Output the (x, y) coordinate of the center of the cell containing the given text.  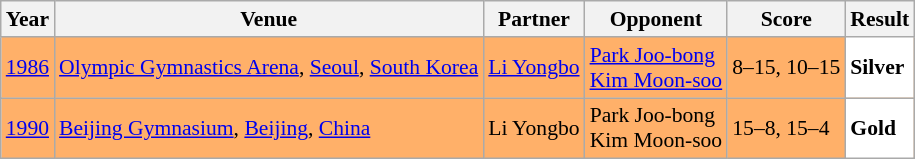
Olympic Gymnastics Arena, Seoul, South Korea (268, 68)
Partner (534, 19)
1986 (28, 68)
Venue (268, 19)
8–15, 10–15 (786, 68)
Beijing Gymnasium, Beijing, China (268, 128)
Gold (880, 128)
Opponent (656, 19)
Silver (880, 68)
1990 (28, 128)
Result (880, 19)
Year (28, 19)
Score (786, 19)
15–8, 15–4 (786, 128)
